Capture the cell that displays the provided text and extract its [X, Y] central coordinate. 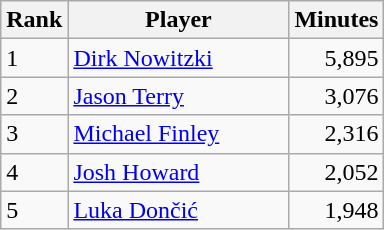
2 [34, 96]
Josh Howard [178, 172]
1,948 [336, 210]
3 [34, 134]
Player [178, 20]
5 [34, 210]
Rank [34, 20]
5,895 [336, 58]
4 [34, 172]
Dirk Nowitzki [178, 58]
Michael Finley [178, 134]
1 [34, 58]
Jason Terry [178, 96]
3,076 [336, 96]
2,052 [336, 172]
Luka Dončić [178, 210]
Minutes [336, 20]
2,316 [336, 134]
